Scan for the cell matching the given text and deliver its [x, y] coordinate at center. 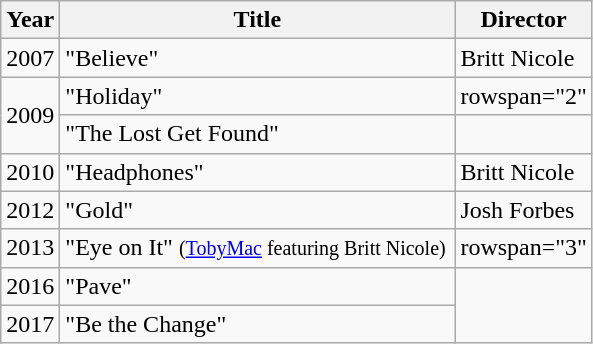
2017 [30, 324]
rowspan="2" [524, 96]
2013 [30, 248]
"Pave" [258, 286]
"Eye on It" (TobyMac featuring Britt Nicole) [258, 248]
2009 [30, 115]
rowspan="3" [524, 248]
"Believe" [258, 58]
Director [524, 20]
"Be the Change" [258, 324]
Josh Forbes [524, 210]
"Holiday" [258, 96]
"The Lost Get Found" [258, 134]
"Headphones" [258, 172]
Year [30, 20]
2012 [30, 210]
2016 [30, 286]
2010 [30, 172]
"Gold" [258, 210]
2007 [30, 58]
Title [258, 20]
